Identify which cell holds the provided text, then report its (x, y) central coordinate. 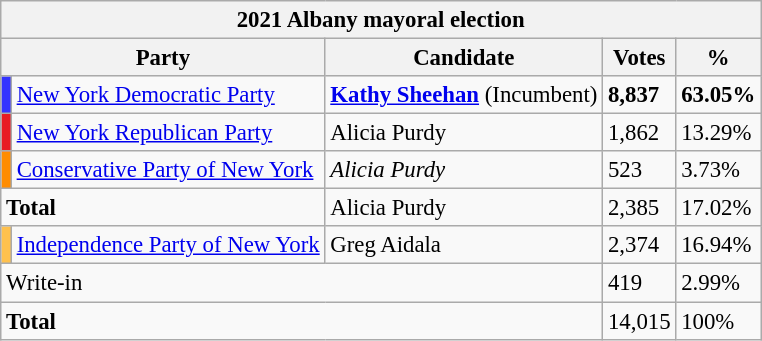
Write-in (302, 283)
Party (163, 58)
Conservative Party of New York (168, 170)
2,374 (640, 245)
Greg Aidala (464, 245)
Votes (640, 58)
17.02% (718, 208)
523 (640, 170)
3.73% (718, 170)
Candidate (464, 58)
16.94% (718, 245)
New York Republican Party (168, 133)
% (718, 58)
New York Democratic Party (168, 95)
419 (640, 283)
13.29% (718, 133)
63.05% (718, 95)
14,015 (640, 321)
100% (718, 321)
2.99% (718, 283)
1,862 (640, 133)
2,385 (640, 208)
Kathy Sheehan (Incumbent) (464, 95)
2021 Albany mayoral election (381, 20)
Independence Party of New York (168, 245)
8,837 (640, 95)
